For the text-containing cell, return its midpoint in [x, y] coordinate format. 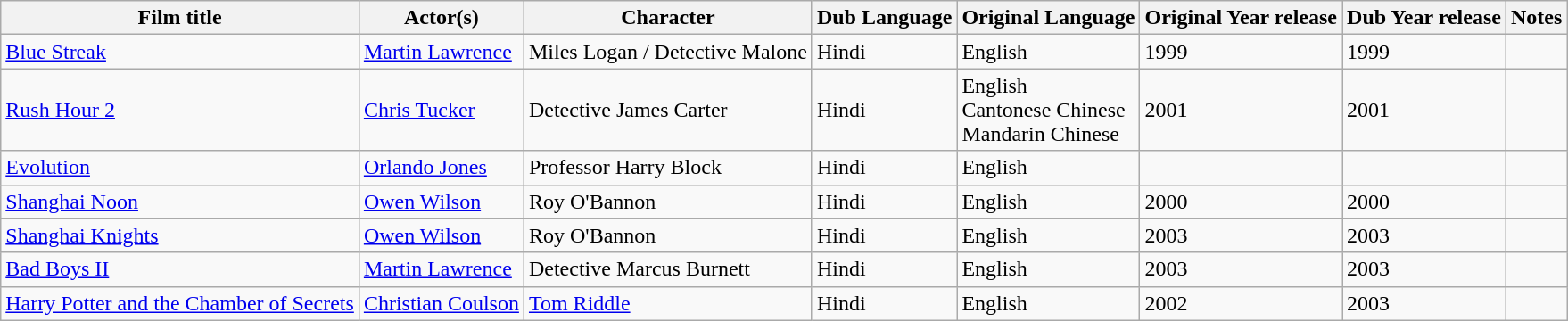
Orlando Jones [441, 168]
Rush Hour 2 [180, 110]
Detective Marcus Burnett [667, 269]
2002 [1242, 303]
Evolution [180, 168]
EnglishCantonese ChineseMandarin Chinese [1049, 110]
Professor Harry Block [667, 168]
Detective James Carter [667, 110]
Actor(s) [441, 18]
Dub Language [884, 18]
Shanghai Knights [180, 235]
Tom Riddle [667, 303]
Original Language [1049, 18]
Blue Streak [180, 52]
Harry Potter and the Chamber of Secrets [180, 303]
Film title [180, 18]
Chris Tucker [441, 110]
Original Year release [1242, 18]
Bad Boys II [180, 269]
Shanghai Noon [180, 202]
Christian Coulson [441, 303]
Miles Logan / Detective Malone [667, 52]
Character [667, 18]
Dub Year release [1424, 18]
Notes [1536, 18]
